Return the (x, y) coordinate for the center point of the cell that contains the specified text.  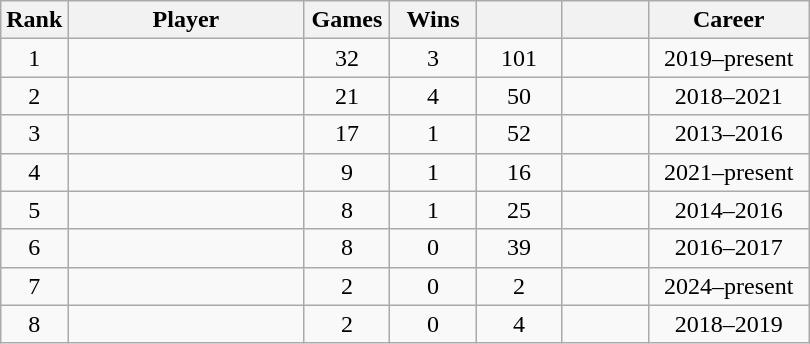
Rank (34, 20)
2014–2016 (728, 210)
32 (347, 58)
7 (34, 286)
17 (347, 134)
21 (347, 96)
Player (186, 20)
50 (519, 96)
5 (34, 210)
6 (34, 248)
Career (728, 20)
2019–present (728, 58)
101 (519, 58)
9 (347, 172)
25 (519, 210)
2018–2021 (728, 96)
16 (519, 172)
2018–2019 (728, 324)
2013–2016 (728, 134)
2016–2017 (728, 248)
2021–present (728, 172)
Games (347, 20)
Wins (433, 20)
2024–present (728, 286)
39 (519, 248)
52 (519, 134)
